Capture the cell that displays the provided text and extract its (x, y) central coordinate. 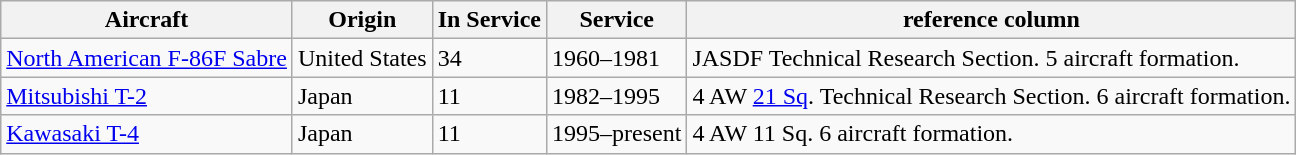
34 (489, 58)
Mitsubishi T-2 (147, 96)
North American F-86F Sabre (147, 58)
1960–1981 (617, 58)
1982–1995 (617, 96)
United States (362, 58)
4 AW 11 Sq. 6 aircraft formation. (992, 134)
JASDF Technical Research Section. 5 aircraft formation. (992, 58)
1995–present (617, 134)
In Service (489, 20)
reference column (992, 20)
Service (617, 20)
Aircraft (147, 20)
Origin (362, 20)
Kawasaki T-4 (147, 134)
4 AW 21 Sq. Technical Research Section. 6 aircraft formation. (992, 96)
